Search for the cell housing the specified text and yield its [X, Y] center coordinate. 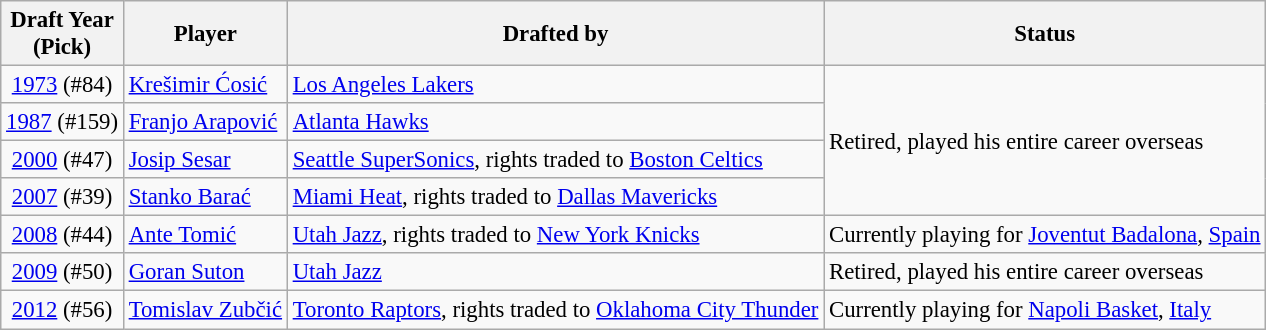
Player [205, 34]
2012 (#56) [62, 310]
Josip Sesar [205, 160]
2008 (#44) [62, 235]
Toronto Raptors, rights traded to Oklahoma City Thunder [555, 310]
1987 (#159) [62, 122]
Stanko Barać [205, 197]
Status [1045, 34]
Utah Jazz [555, 273]
Utah Jazz, rights traded to New York Knicks [555, 235]
Drafted by [555, 34]
2000 (#47) [62, 160]
Franjo Arapović [205, 122]
Ante Tomić [205, 235]
Seattle SuperSonics, rights traded to Boston Celtics [555, 160]
Currently playing for Napoli Basket, Italy [1045, 310]
Currently playing for Joventut Badalona, Spain [1045, 235]
2009 (#50) [62, 273]
Los Angeles Lakers [555, 85]
Krešimir Ćosić [205, 85]
Tomislav Zubčić [205, 310]
Miami Heat, rights traded to Dallas Mavericks [555, 197]
Goran Suton [205, 273]
Atlanta Hawks [555, 122]
Draft Year (Pick) [62, 34]
1973 (#84) [62, 85]
2007 (#39) [62, 197]
